Find where the given text appears and provide that cell's center as [x, y] coordinate. 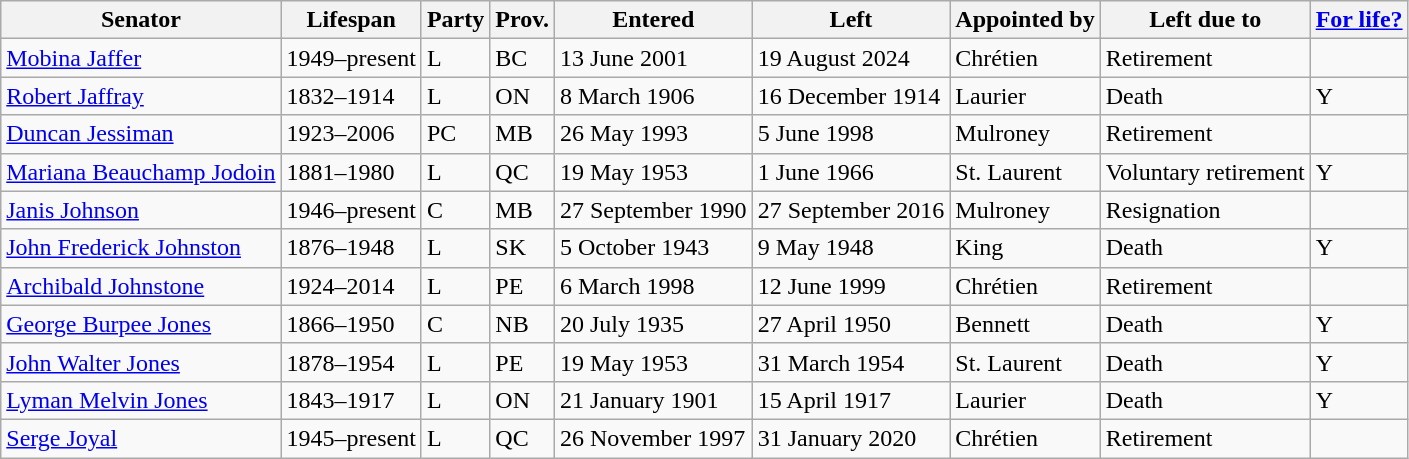
15 April 1917 [851, 400]
Serge Joyal [141, 438]
John Frederick Johnston [141, 248]
16 December 1914 [851, 96]
Mobina Jaffer [141, 58]
1881–1980 [351, 172]
King [1025, 248]
21 January 1901 [653, 400]
Resignation [1205, 210]
27 April 1950 [851, 324]
27 September 1990 [653, 210]
26 November 1997 [653, 438]
1876–1948 [351, 248]
19 August 2024 [851, 58]
Entered [653, 20]
5 June 1998 [851, 134]
5 October 1943 [653, 248]
26 May 1993 [653, 134]
27 September 2016 [851, 210]
SK [522, 248]
13 June 2001 [653, 58]
1 June 1966 [851, 172]
Mariana Beauchamp Jodoin [141, 172]
8 March 1906 [653, 96]
9 May 1948 [851, 248]
1832–1914 [351, 96]
31 March 1954 [851, 362]
Voluntary retirement [1205, 172]
Bennett [1025, 324]
For life? [1359, 20]
Robert Jaffray [141, 96]
BC [522, 58]
John Walter Jones [141, 362]
1924–2014 [351, 286]
1923–2006 [351, 134]
Archibald Johnstone [141, 286]
1843–1917 [351, 400]
1946–present [351, 210]
Prov. [522, 20]
Party [455, 20]
Janis Johnson [141, 210]
PC [455, 134]
Lifespan [351, 20]
George Burpee Jones [141, 324]
31 January 2020 [851, 438]
1866–1950 [351, 324]
12 June 1999 [851, 286]
Senator [141, 20]
Appointed by [1025, 20]
20 July 1935 [653, 324]
1878–1954 [351, 362]
1945–present [351, 438]
Duncan Jessiman [141, 134]
Left due to [1205, 20]
Left [851, 20]
NB [522, 324]
Lyman Melvin Jones [141, 400]
6 March 1998 [653, 286]
1949–present [351, 58]
